Find where the given text appears and provide that cell's center as (x, y) coordinate. 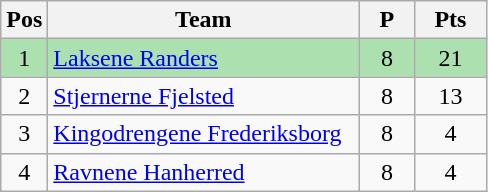
3 (24, 134)
Ravnene Hanherred (204, 172)
P (387, 20)
Pts (450, 20)
Pos (24, 20)
21 (450, 58)
1 (24, 58)
Team (204, 20)
Kingodrengene Frederiksborg (204, 134)
Stjernerne Fjelsted (204, 96)
2 (24, 96)
13 (450, 96)
Laksene Randers (204, 58)
